Identify which cell holds the provided text, then report its (X, Y) central coordinate. 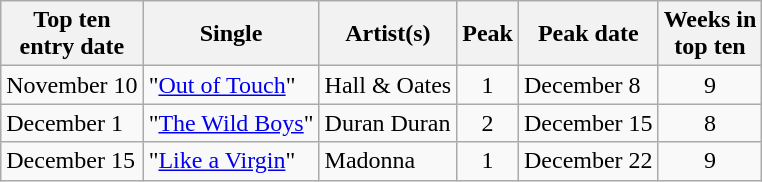
Duran Duran (388, 123)
Single (231, 34)
Artist(s) (388, 34)
December 8 (588, 85)
December 22 (588, 161)
8 (710, 123)
Madonna (388, 161)
Hall & Oates (388, 85)
Top tenentry date (72, 34)
"Out of Touch" (231, 85)
Peak date (588, 34)
"The Wild Boys" (231, 123)
"Like a Virgin" (231, 161)
Weeks intop ten (710, 34)
November 10 (72, 85)
December 1 (72, 123)
2 (488, 123)
Peak (488, 34)
